Capture the cell that displays the provided text and extract its (X, Y) central coordinate. 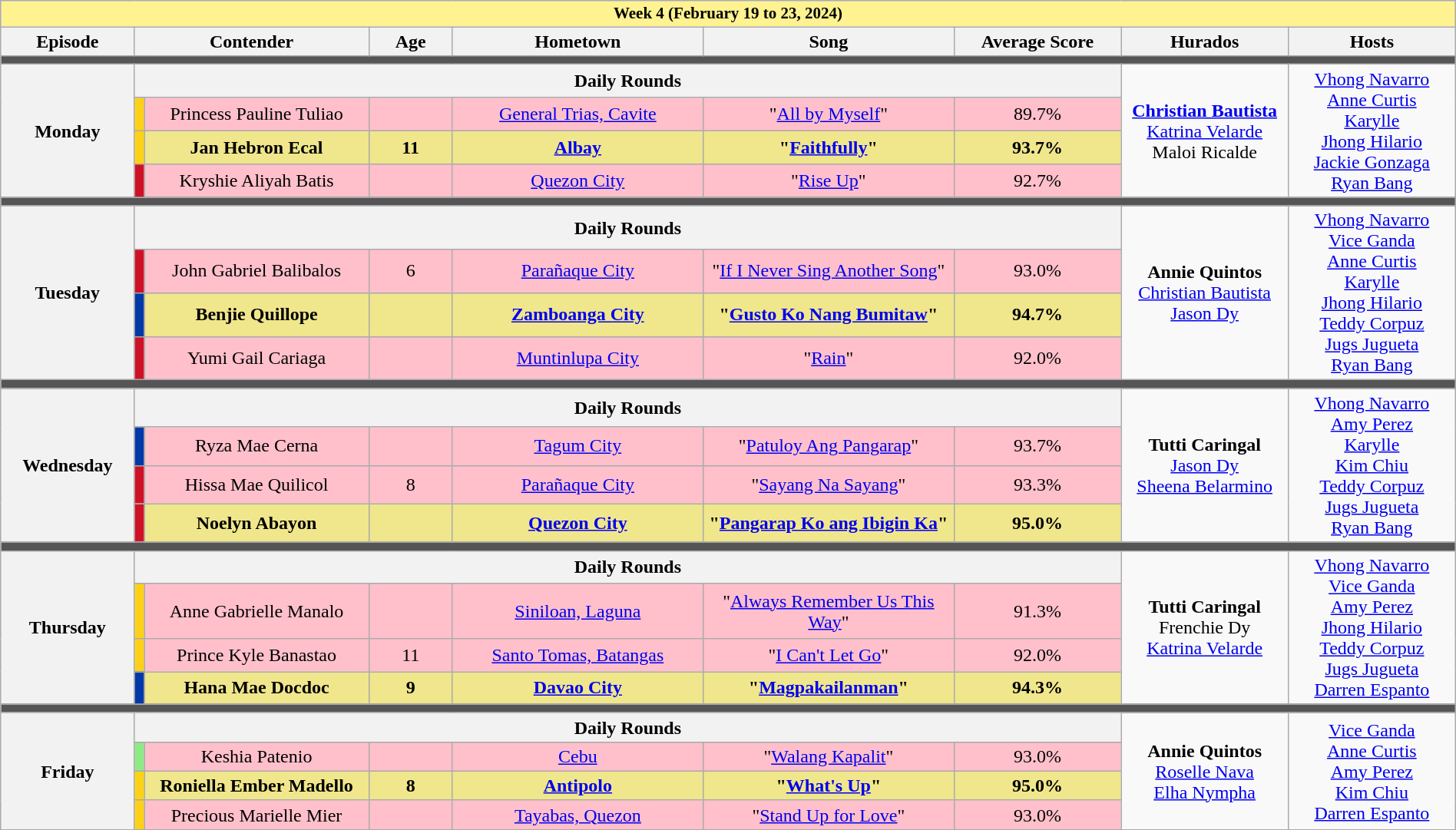
Friday (68, 771)
Tuesday (68, 293)
Vhong NavarroVice GandaAnne CurtisKarylleJhong HilarioTeddy CorpuzJugs JuguetaRyan Bang (1372, 293)
Christian BautistaKatrina VelardeMaloi Ricalde (1205, 131)
Jan Hebron Ecal (256, 147)
Keshia Patenio (256, 756)
John Gabriel Balibalos (256, 272)
94.3% (1037, 688)
Benjie Quillope (256, 315)
"If I Never Sing Another Song" (829, 272)
Hana Mae Docdoc (256, 688)
Prince Kyle Banastao (256, 655)
"Magpakailanman" (829, 688)
Ryza Mae Cerna (256, 446)
Yumi Gail Cariaga (256, 358)
Roniella Ember Madello (256, 785)
Tayabas, Quezon (577, 815)
Tutti CaringalFrenchie DyKatrina Velarde (1205, 627)
89.7% (1037, 114)
"Stand Up for Love" (829, 815)
Albay (577, 147)
Average Score (1037, 41)
Monday (68, 131)
94.7% (1037, 315)
Age (410, 41)
Contender (252, 41)
Hometown (577, 41)
Tagum City (577, 446)
"Faithfully" (829, 147)
Episode (68, 41)
"What's Up" (829, 785)
6 (410, 272)
Hissa Mae Quilicol (256, 484)
Hosts (1372, 41)
"Gusto Ko Nang Bumitaw" (829, 315)
Vhong NavarroAnne CurtisKarylleJhong HilarioJackie GonzagaRyan Bang (1372, 131)
Muntinlupa City (577, 358)
Anne Gabrielle Manalo (256, 611)
Thursday (68, 627)
"Walang Kapalit" (829, 756)
Vice GandaAnne CurtisAmy PerezKim ChiuDarren Espanto (1372, 771)
92.7% (1037, 181)
Princess Pauline Tuliao (256, 114)
Siniloan, Laguna (577, 611)
Week 4 (February 19 to 23, 2024) (728, 14)
91.3% (1037, 611)
"Always Remember Us This Way" (829, 611)
Annie QuintosRoselle NavaElha Nympha (1205, 771)
Annie QuintosChristian BautistaJason Dy (1205, 293)
Zamboanga City (577, 315)
Santo Tomas, Batangas (577, 655)
Antipolo (577, 785)
Cebu (577, 756)
"Pangarap Ko ang Ibigin Ka" (829, 523)
Precious Marielle Mier (256, 815)
Vhong NavarroAmy PerezKarylleKim ChiuTeddy CorpuzJugs JuguetaRyan Bang (1372, 465)
"Patuloy Ang Pangarap" (829, 446)
General Trias, Cavite (577, 114)
Davao City (577, 688)
Vhong NavarroVice GandaAmy PerezJhong HilarioTeddy CorpuzJugs JuguetaDarren Espanto (1372, 627)
Wednesday (68, 465)
Noelyn Abayon (256, 523)
"Rise Up" (829, 181)
Song (829, 41)
"I Can't Let Go" (829, 655)
Hurados (1205, 41)
9 (410, 688)
Kryshie Aliyah Batis (256, 181)
"All by Myself" (829, 114)
"Sayang Na Sayang" (829, 484)
Tutti CaringalJason DySheena Belarmino (1205, 465)
"Rain" (829, 358)
93.3% (1037, 484)
